Scan for the cell matching the given text and deliver its [X, Y] coordinate at center. 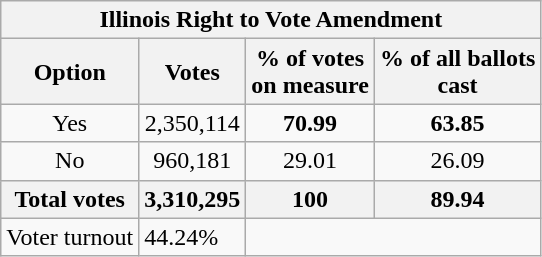
No [70, 161]
100 [310, 199]
89.94 [457, 199]
Votes [192, 72]
Illinois Right to Vote Amendment [271, 20]
2,350,114 [192, 123]
Option [70, 72]
Total votes [70, 199]
26.09 [457, 161]
29.01 [310, 161]
% of voteson measure [310, 72]
3,310,295 [192, 199]
70.99 [310, 123]
Yes [70, 123]
% of all ballotscast [457, 72]
44.24% [192, 237]
63.85 [457, 123]
960,181 [192, 161]
Voter turnout [70, 237]
